Pinpoint the cell where the given text exists, returning its (X, Y) midpoint coordinate. 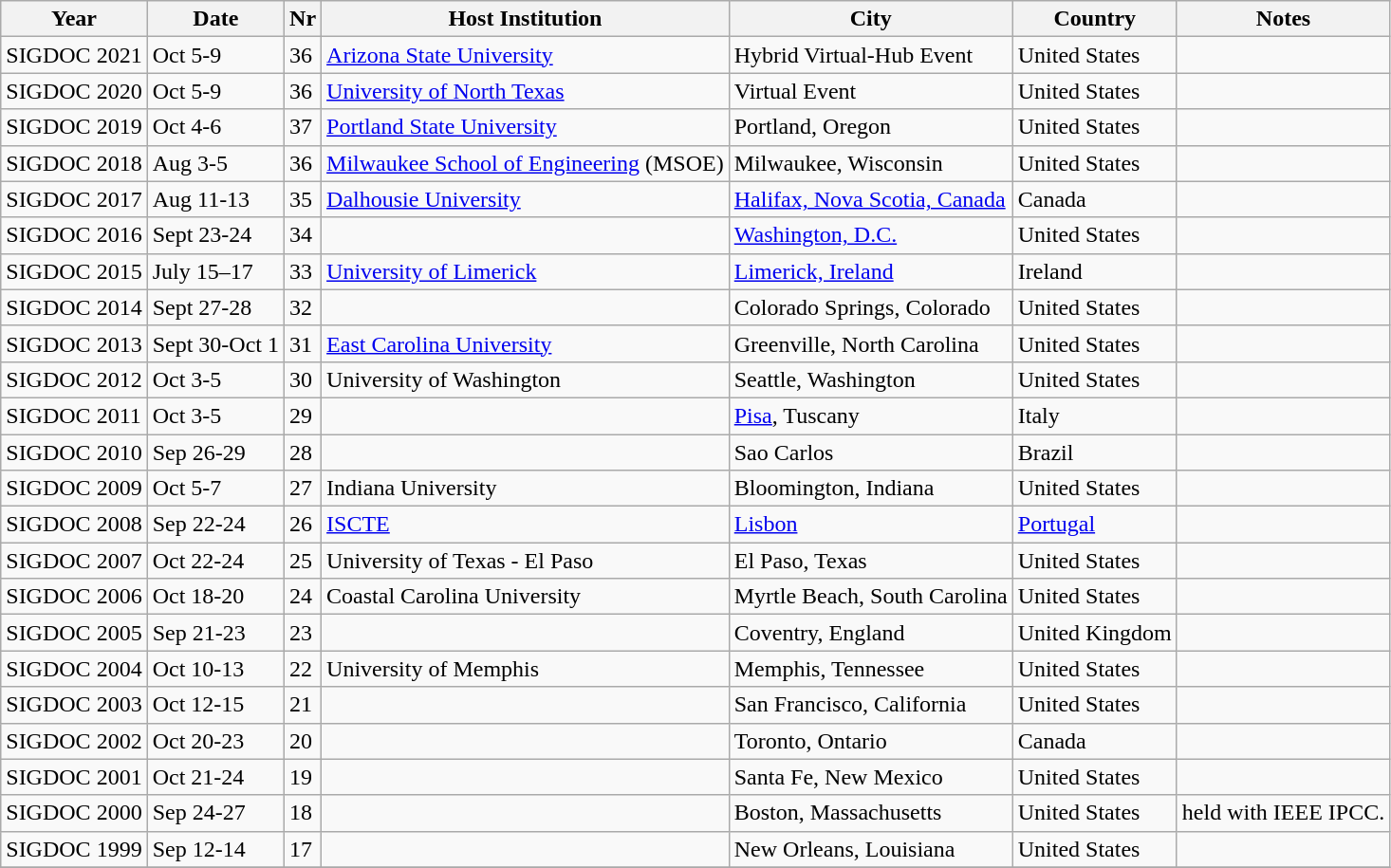
SIGDOC 2018 (74, 163)
29 (304, 416)
Aug 3-5 (215, 163)
37 (304, 127)
30 (304, 379)
Washington, D.C. (871, 235)
SIGDOC 2003 (74, 705)
Country (1095, 19)
SIGDOC 2000 (74, 813)
Brazil (1095, 452)
17 (304, 849)
Sep 24-27 (215, 813)
Aug 11-13 (215, 199)
Oct 5-7 (215, 489)
Santa Fe, New Mexico (871, 777)
University of Washington (526, 379)
ISCTE (526, 525)
Boston, Massachusetts (871, 813)
SIGDOC 2007 (74, 561)
Virtual Event (871, 91)
Sep 21-23 (215, 633)
SIGDOC 2019 (74, 127)
Sept 30-Oct 1 (215, 343)
United Kingdom (1095, 633)
Oct 10-13 (215, 669)
35 (304, 199)
20 (304, 741)
Oct 22-24 (215, 561)
32 (304, 307)
Oct 20-23 (215, 741)
SIGDOC 2010 (74, 452)
34 (304, 235)
San Francisco, California (871, 705)
SIGDOC 2001 (74, 777)
SIGDOC 2012 (74, 379)
SIGDOC 2021 (74, 55)
Oct 4-6 (215, 127)
Hybrid Virtual-Hub Event (871, 55)
27 (304, 489)
SIGDOC 2009 (74, 489)
University of Memphis (526, 669)
University of North Texas (526, 91)
Memphis, Tennessee (871, 669)
26 (304, 525)
July 15–17 (215, 271)
Oct 12-15 (215, 705)
28 (304, 452)
SIGDOC 2020 (74, 91)
SIGDOC 2013 (74, 343)
22 (304, 669)
University of Limerick (526, 271)
Toronto, Ontario (871, 741)
23 (304, 633)
Indiana University (526, 489)
Bloomington, Indiana (871, 489)
SIGDOC 1999 (74, 849)
24 (304, 597)
Notes (1283, 19)
Greenville, North Carolina (871, 343)
Portugal (1095, 525)
21 (304, 705)
held with IEEE IPCC. (1283, 813)
Pisa, Tuscany (871, 416)
31 (304, 343)
Sep 12-14 (215, 849)
Sep 26-29 (215, 452)
SIGDOC 2002 (74, 741)
Sep 22-24 (215, 525)
Limerick, Ireland (871, 271)
Oct 21-24 (215, 777)
City (871, 19)
Portland, Oregon (871, 127)
University of Texas - El Paso (526, 561)
Colorado Springs, Colorado (871, 307)
Halifax, Nova Scotia, Canada (871, 199)
Coastal Carolina University (526, 597)
Dalhousie University (526, 199)
New Orleans, Louisiana (871, 849)
Oct 18-20 (215, 597)
SIGDOC 2015 (74, 271)
Myrtle Beach, South Carolina (871, 597)
Year (74, 19)
SIGDOC 2008 (74, 525)
SIGDOC 2004 (74, 669)
Ireland (1095, 271)
19 (304, 777)
Nr (304, 19)
18 (304, 813)
El Paso, Texas (871, 561)
SIGDOC 2011 (74, 416)
SIGDOC 2016 (74, 235)
25 (304, 561)
Sept 27-28 (215, 307)
Sept 23-24 (215, 235)
Italy (1095, 416)
Lisbon (871, 525)
Host Institution (526, 19)
East Carolina University (526, 343)
Seattle, Washington (871, 379)
Arizona State University (526, 55)
SIGDOC 2014 (74, 307)
SIGDOC 2006 (74, 597)
Portland State University (526, 127)
Coventry, England (871, 633)
33 (304, 271)
Milwaukee, Wisconsin (871, 163)
Milwaukee School of Engineering (MSOE) (526, 163)
Sao Carlos (871, 452)
SIGDOC 2005 (74, 633)
Date (215, 19)
SIGDOC 2017 (74, 199)
